Identify which cell holds the provided text, then report its (X, Y) central coordinate. 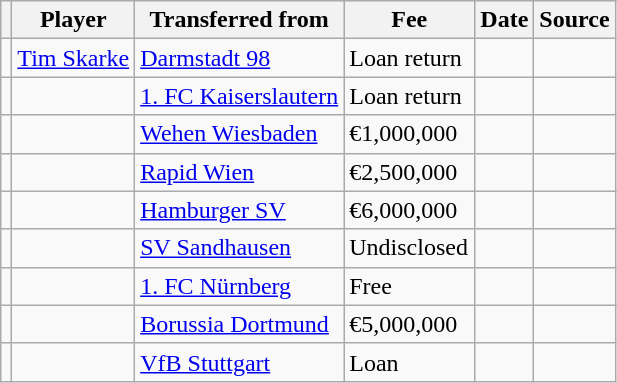
Player (74, 20)
Hamburger SV (240, 210)
Fee (410, 20)
SV Sandhausen (240, 248)
Tim Skarke (74, 58)
Date (504, 20)
1. FC Kaiserslautern (240, 96)
1. FC Nürnberg (240, 286)
Free (410, 286)
Wehen Wiesbaden (240, 134)
Rapid Wien (240, 172)
Darmstadt 98 (240, 58)
Transferred from (240, 20)
Loan (410, 362)
€6,000,000 (410, 210)
Undisclosed (410, 248)
VfB Stuttgart (240, 362)
€1,000,000 (410, 134)
Borussia Dortmund (240, 324)
€5,000,000 (410, 324)
Source (574, 20)
€2,500,000 (410, 172)
